Output the [X, Y] coordinate of the center of the cell containing the given text.  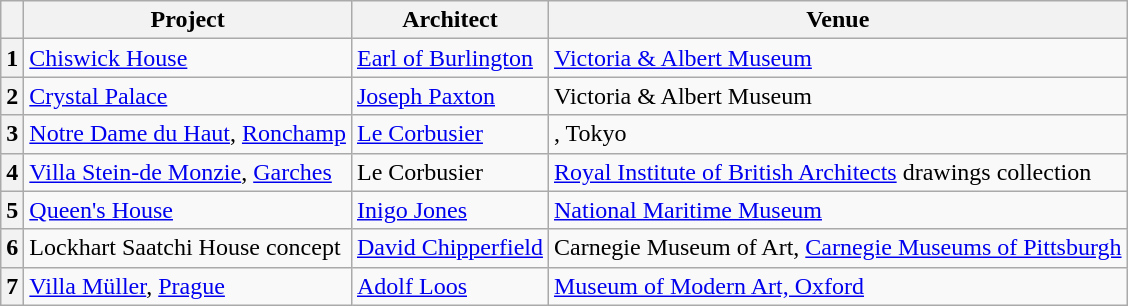
Project [188, 20]
Architect [450, 20]
Joseph Paxton [450, 96]
Museum of Modern Art, Oxford [838, 286]
Inigo Jones [450, 210]
7 [12, 286]
Villa Müller, Prague [188, 286]
National Maritime Museum [838, 210]
5 [12, 210]
Notre Dame du Haut, Ronchamp [188, 134]
Earl of Burlington [450, 58]
Crystal Palace [188, 96]
1 [12, 58]
Chiswick House [188, 58]
2 [12, 96]
Lockhart Saatchi House concept [188, 248]
Queen's House [188, 210]
4 [12, 172]
, Tokyo [838, 134]
David Chipperfield [450, 248]
Carnegie Museum of Art, Carnegie Museums of Pittsburgh [838, 248]
Villa Stein-de Monzie, Garches [188, 172]
6 [12, 248]
Adolf Loos [450, 286]
3 [12, 134]
Venue [838, 20]
Royal Institute of British Architects drawings collection [838, 172]
